Output the (X, Y) coordinate of the center of the cell containing the given text.  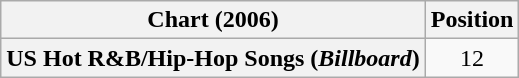
12 (472, 58)
Chart (2006) (213, 20)
US Hot R&B/Hip-Hop Songs (Billboard) (213, 58)
Position (472, 20)
